Pinpoint the cell where the given text exists, returning its [x, y] midpoint coordinate. 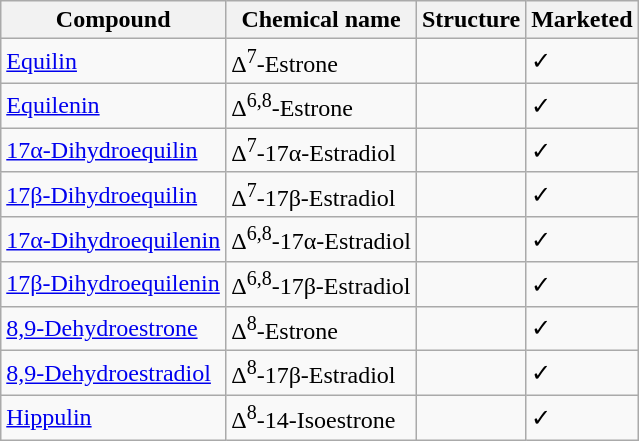
Δ8-17β-Estradiol [322, 374]
Δ6,8-Estrone [322, 106]
17α-Dihydroequilin [114, 150]
Δ6,8-17α-Estradiol [322, 240]
Δ7-17β-Estradiol [322, 194]
Chemical name [322, 20]
Structure [470, 20]
17β-Dihydroequilenin [114, 284]
Marketed [582, 20]
Compound [114, 20]
8,9-Dehydroestrone [114, 328]
17β-Dihydroequilin [114, 194]
Equilenin [114, 106]
8,9-Dehydroestradiol [114, 374]
17α-Dihydroequilenin [114, 240]
Δ8-14-Isoestrone [322, 418]
Hippulin [114, 418]
Δ7-Estrone [322, 62]
Δ6,8-17β-Estradiol [322, 284]
Δ7-17α-Estradiol [322, 150]
Δ8-Estrone [322, 328]
Equilin [114, 62]
